Detect which cell encompasses the target text, then output its [X, Y] center coordinate. 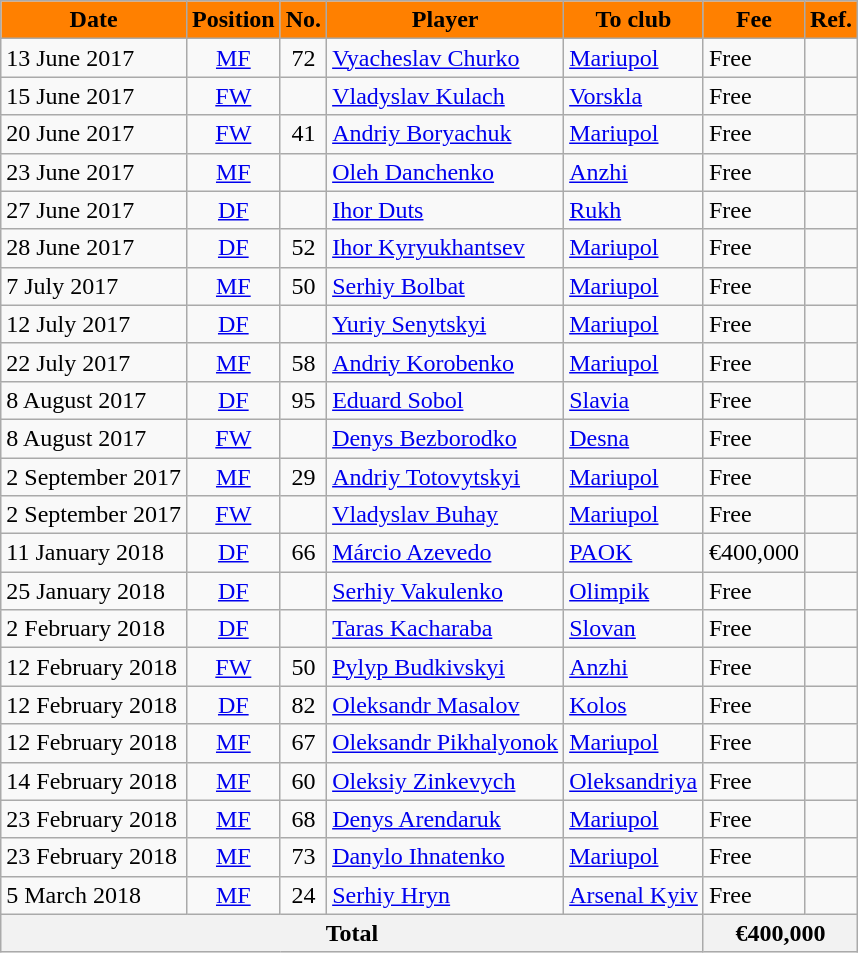
Oleksandr Masalov [446, 705]
Vladyslav Buhay [446, 515]
68 [303, 819]
Serhiy Hryn [446, 895]
Kolos [634, 705]
58 [303, 362]
Oleksandriya [634, 781]
25 January 2018 [94, 591]
Oleh Danchenko [446, 172]
14 February 2018 [94, 781]
Ref. [830, 20]
27 June 2017 [94, 210]
Andriy Totovytskyi [446, 477]
Serhiy Bolbat [446, 286]
Oleksandr Pikhalyonok [446, 743]
Slavia [634, 400]
24 [303, 895]
5 March 2018 [94, 895]
22 July 2017 [94, 362]
Vladyslav Kulach [446, 96]
PAOK [634, 553]
Arsenal Kyiv [634, 895]
23 June 2017 [94, 172]
Player [446, 20]
13 June 2017 [94, 58]
Date [94, 20]
Taras Kacharaba [446, 629]
Vorskla [634, 96]
52 [303, 248]
Total [352, 933]
Ihor Kyryukhantsev [446, 248]
11 January 2018 [94, 553]
95 [303, 400]
82 [303, 705]
2 February 2018 [94, 629]
7 July 2017 [94, 286]
29 [303, 477]
Position [233, 20]
Yuriy Senytskyi [446, 324]
Denys Arendaruk [446, 819]
41 [303, 134]
12 July 2017 [94, 324]
Andriy Boryachuk [446, 134]
Pylyp Budkivskyi [446, 667]
Fee [754, 20]
To club [634, 20]
Desna [634, 438]
Vyacheslav Churko [446, 58]
72 [303, 58]
Denys Bezborodko [446, 438]
Rukh [634, 210]
15 June 2017 [94, 96]
Serhiy Vakulenko [446, 591]
67 [303, 743]
Márcio Azevedo [446, 553]
Olimpik [634, 591]
Oleksiy Zinkevych [446, 781]
Danylo Ihnatenko [446, 857]
73 [303, 857]
Slovan [634, 629]
Ihor Duts [446, 210]
Eduard Sobol [446, 400]
66 [303, 553]
No. [303, 20]
60 [303, 781]
20 June 2017 [94, 134]
28 June 2017 [94, 248]
Andriy Korobenko [446, 362]
